From the cell containing the given text, extract its center point as (X, Y) coordinate. 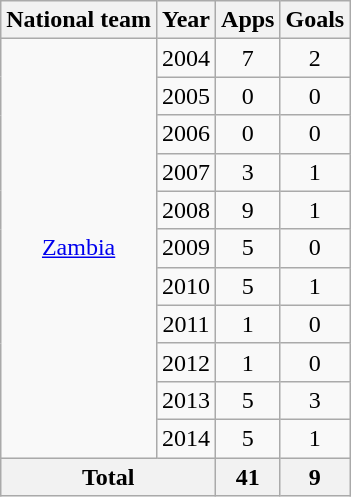
Apps (248, 20)
2005 (186, 96)
2006 (186, 134)
National team (79, 20)
2013 (186, 400)
2009 (186, 248)
2010 (186, 286)
41 (248, 477)
2008 (186, 210)
7 (248, 58)
Zambia (79, 248)
2007 (186, 172)
2014 (186, 438)
Year (186, 20)
2004 (186, 58)
2 (315, 58)
2012 (186, 362)
2011 (186, 324)
Total (108, 477)
Goals (315, 20)
